Find where the given text appears and provide that cell's center as (X, Y) coordinate. 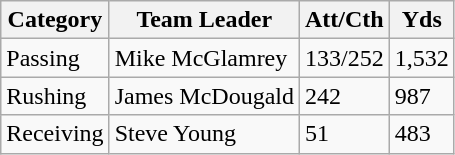
Steve Young (204, 134)
James McDougald (204, 96)
Team Leader (204, 20)
1,532 (422, 58)
Mike McGlamrey (204, 58)
51 (344, 134)
987 (422, 96)
Att/Cth (344, 20)
Rushing (55, 96)
242 (344, 96)
Receiving (55, 134)
133/252 (344, 58)
483 (422, 134)
Passing (55, 58)
Category (55, 20)
Yds (422, 20)
